For the text-containing cell, return its midpoint in (x, y) coordinate format. 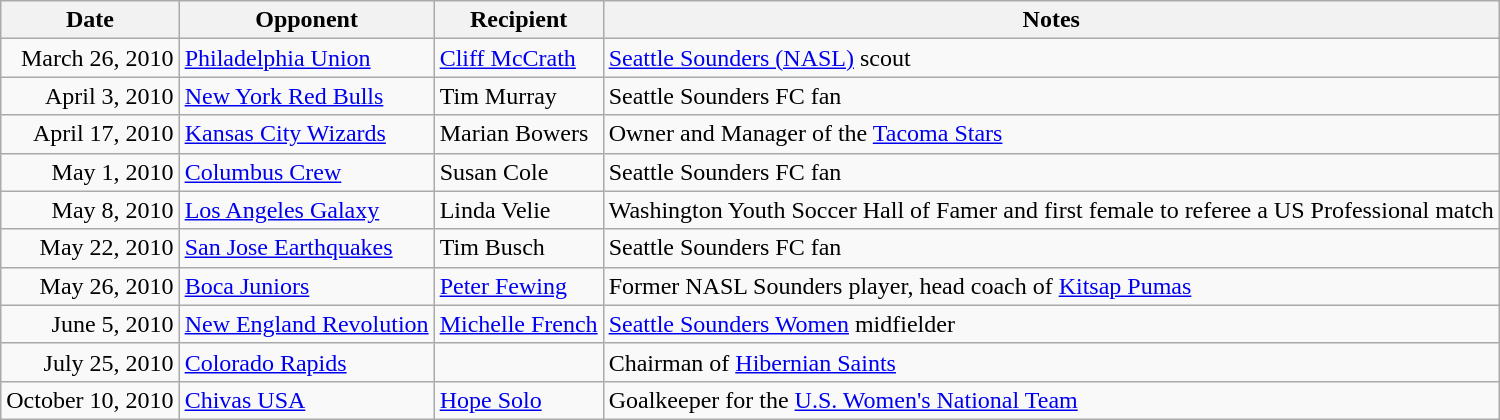
April 17, 2010 (90, 134)
Chairman of Hibernian Saints (1051, 362)
Kansas City Wizards (306, 134)
Notes (1051, 20)
Los Angeles Galaxy (306, 210)
June 5, 2010 (90, 324)
New York Red Bulls (306, 96)
Hope Solo (518, 400)
Goalkeeper for the U.S. Women's National Team (1051, 400)
May 8, 2010 (90, 210)
Boca Juniors (306, 286)
Tim Murray (518, 96)
Owner and Manager of the Tacoma Stars (1051, 134)
May 26, 2010 (90, 286)
Cliff McCrath (518, 58)
Columbus Crew (306, 172)
Former NASL Sounders player, head coach of Kitsap Pumas (1051, 286)
July 25, 2010 (90, 362)
Peter Fewing (518, 286)
Chivas USA (306, 400)
Tim Busch (518, 248)
Colorado Rapids (306, 362)
May 1, 2010 (90, 172)
May 22, 2010 (90, 248)
Michelle French (518, 324)
Philadelphia Union (306, 58)
October 10, 2010 (90, 400)
Recipient (518, 20)
Marian Bowers (518, 134)
Susan Cole (518, 172)
Opponent (306, 20)
Seattle Sounders (NASL) scout (1051, 58)
Seattle Sounders Women midfielder (1051, 324)
Washington Youth Soccer Hall of Famer and first female to referee a US Professional match (1051, 210)
New England Revolution (306, 324)
April 3, 2010 (90, 96)
San Jose Earthquakes (306, 248)
Date (90, 20)
Linda Velie (518, 210)
March 26, 2010 (90, 58)
